For the text-containing cell, return its midpoint in (X, Y) coordinate format. 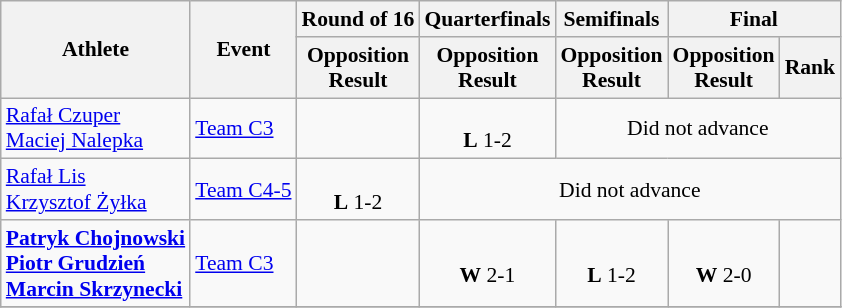
Patryk ChojnowskiPiotr GrudzieńMarcin Skrzynecki (96, 264)
Rank (810, 68)
Semifinals (611, 19)
Rafał CzuperMaciej Nalepka (96, 128)
Team C4-5 (243, 190)
Athlete (96, 50)
Event (243, 50)
W 2-0 (724, 264)
Round of 16 (358, 19)
W 2-1 (487, 264)
Rafał LisKrzysztof Żyłka (96, 190)
Quarterfinals (487, 19)
Final (754, 19)
